Identify which cell holds the provided text, then report its [x, y] central coordinate. 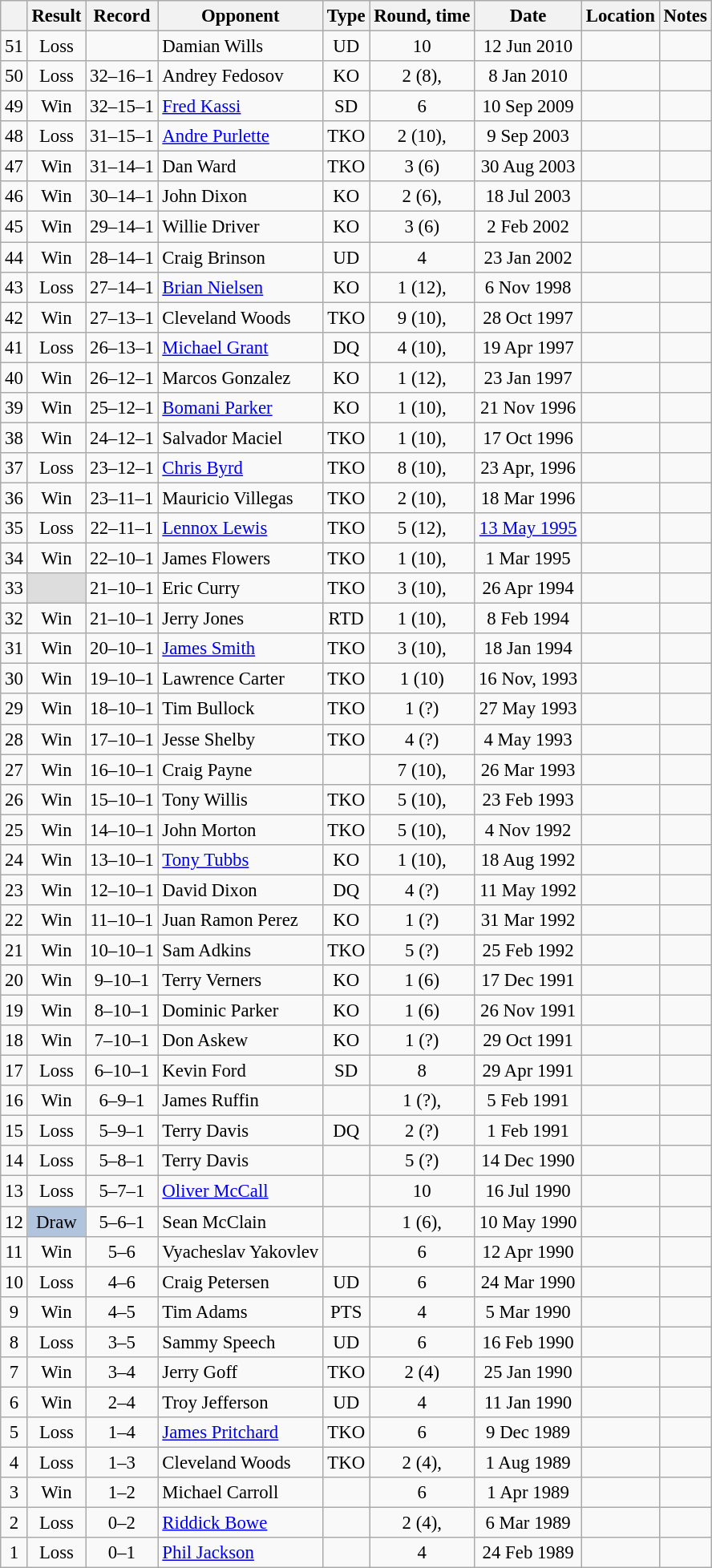
5–6 [122, 1251]
27–13–1 [122, 317]
25–12–1 [122, 408]
6 Nov 1998 [528, 287]
16–10–1 [122, 770]
8 (10), [422, 468]
37 [14, 468]
30 Aug 2003 [528, 167]
40 [14, 378]
32 [14, 619]
25 Feb 1992 [528, 950]
Dan Ward [241, 167]
46 [14, 196]
17 Oct 1996 [528, 438]
16 Jul 1990 [528, 1191]
Lennox Lewis [241, 528]
7–10–1 [122, 1041]
2 (8), [422, 76]
10 May 1990 [528, 1222]
25 [14, 830]
11 [14, 1251]
27 [14, 770]
2 [14, 1523]
23 Jan 1997 [528, 378]
Type [346, 16]
17 Dec 1991 [528, 980]
Date [528, 16]
Lawrence Carter [241, 679]
1 Feb 1991 [528, 1131]
20 [14, 980]
1 Mar 1995 [528, 559]
17 [14, 1071]
22 [14, 920]
38 [14, 438]
26–12–1 [122, 378]
14 [14, 1162]
4 Nov 1992 [528, 830]
24 [14, 860]
5–8–1 [122, 1162]
4 (10), [422, 347]
24 Mar 1990 [528, 1282]
28 Oct 1997 [528, 317]
28–14–1 [122, 257]
James Flowers [241, 559]
4–5 [122, 1311]
John Dixon [241, 196]
19 Apr 1997 [528, 347]
45 [14, 227]
Fred Kassi [241, 107]
13–10–1 [122, 860]
6–9–1 [122, 1101]
34 [14, 559]
8 Jan 2010 [528, 76]
5–9–1 [122, 1131]
12 Apr 1990 [528, 1251]
17–10–1 [122, 739]
3–5 [122, 1342]
12–10–1 [122, 890]
12 Jun 2010 [528, 46]
13 [14, 1191]
26 [14, 799]
James Smith [241, 649]
Phil Jackson [241, 1553]
15–10–1 [122, 799]
Craig Payne [241, 770]
9 [14, 1311]
Terry Verners [241, 980]
16 [14, 1101]
28 [14, 739]
26–13–1 [122, 347]
5–6–1 [122, 1222]
James Ruffin [241, 1101]
11 Jan 1990 [528, 1402]
Chris Byrd [241, 468]
1 Aug 1989 [528, 1462]
Brian Nielsen [241, 287]
Salvador Maciel [241, 438]
3 [14, 1493]
5 Feb 1991 [528, 1101]
2 Feb 2002 [528, 227]
4 May 1993 [528, 739]
Eric Curry [241, 588]
8 Feb 1994 [528, 619]
Riddick Bowe [241, 1523]
5 [14, 1433]
21 Nov 1996 [528, 408]
Record [122, 16]
Troy Jefferson [241, 1402]
Result [56, 16]
6 Mar 1989 [528, 1523]
29 Oct 1991 [528, 1041]
32–15–1 [122, 107]
Location [621, 16]
50 [14, 76]
Tim Bullock [241, 709]
14–10–1 [122, 830]
32–16–1 [122, 76]
Michael Carroll [241, 1493]
Vyacheslav Yakovlev [241, 1251]
Kevin Ford [241, 1071]
Michael Grant [241, 347]
9–10–1 [122, 980]
Jesse Shelby [241, 739]
4–6 [122, 1282]
18 Jan 1994 [528, 649]
43 [14, 287]
47 [14, 167]
Don Askew [241, 1041]
Round, time [422, 16]
Craig Brinson [241, 257]
6–10–1 [122, 1071]
2 (?) [422, 1131]
1–4 [122, 1433]
16 Feb 1990 [528, 1342]
7 (10), [422, 770]
Draw [56, 1222]
5 (12), [422, 528]
23 Apr, 1996 [528, 468]
41 [14, 347]
27 May 1993 [528, 709]
Jerry Goff [241, 1372]
29 [14, 709]
Jerry Jones [241, 619]
19 [14, 1011]
9 Dec 1989 [528, 1433]
44 [14, 257]
PTS [346, 1311]
Tony Tubbs [241, 860]
30 [14, 679]
12 [14, 1222]
35 [14, 528]
Damian Wills [241, 46]
23–11–1 [122, 498]
Sean McClain [241, 1222]
2 (6), [422, 196]
18 [14, 1041]
1 [14, 1553]
Willie Driver [241, 227]
30–14–1 [122, 196]
14 Dec 1990 [528, 1162]
31–15–1 [122, 136]
Marcos Gonzalez [241, 378]
26 Mar 1993 [528, 770]
9 Sep 2003 [528, 136]
31 [14, 649]
29–14–1 [122, 227]
2 (4) [422, 1372]
Tony Willis [241, 799]
Bomani Parker [241, 408]
22–10–1 [122, 559]
8–10–1 [122, 1011]
James Pritchard [241, 1433]
23 Feb 1993 [528, 799]
Juan Ramon Perez [241, 920]
1 (6), [422, 1222]
1 (?), [422, 1101]
25 Jan 1990 [528, 1372]
David Dixon [241, 890]
9 (10), [422, 317]
18 Mar 1996 [528, 498]
Mauricio Villegas [241, 498]
0–2 [122, 1523]
42 [14, 317]
18 Aug 1992 [528, 860]
1 (10) [422, 679]
2–4 [122, 1402]
Oliver McCall [241, 1191]
10–10–1 [122, 950]
Sam Adkins [241, 950]
48 [14, 136]
John Morton [241, 830]
16 Nov, 1993 [528, 679]
26 Apr 1994 [528, 588]
20–10–1 [122, 649]
24–12–1 [122, 438]
31–14–1 [122, 167]
51 [14, 46]
11 May 1992 [528, 890]
29 Apr 1991 [528, 1071]
3–4 [122, 1372]
19–10–1 [122, 679]
18 Jul 2003 [528, 196]
Sammy Speech [241, 1342]
23–12–1 [122, 468]
1–2 [122, 1493]
Tim Adams [241, 1311]
11–10–1 [122, 920]
18–10–1 [122, 709]
13 May 1995 [528, 528]
31 Mar 1992 [528, 920]
Notes [685, 16]
RTD [346, 619]
24 Feb 1989 [528, 1553]
33 [14, 588]
22–11–1 [122, 528]
27–14–1 [122, 287]
Opponent [241, 16]
1–3 [122, 1462]
Andre Purlette [241, 136]
Andrey Fedosov [241, 76]
49 [14, 107]
15 [14, 1131]
39 [14, 408]
7 [14, 1372]
5 Mar 1990 [528, 1311]
21 [14, 950]
23 [14, 890]
5–7–1 [122, 1191]
26 Nov 1991 [528, 1011]
0–1 [122, 1553]
36 [14, 498]
23 Jan 2002 [528, 257]
10 Sep 2009 [528, 107]
Dominic Parker [241, 1011]
1 Apr 1989 [528, 1493]
Craig Petersen [241, 1282]
